Return the (x, y) coordinate for the center point of the cell that contains the specified text.  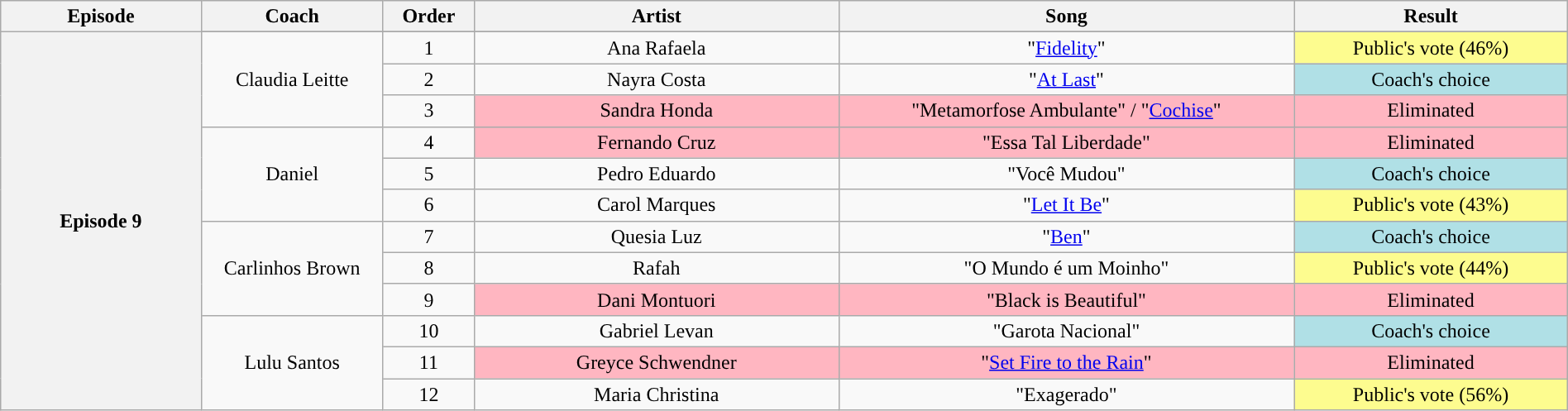
5 (428, 174)
Lulu Santos (292, 362)
Song (1067, 17)
3 (428, 111)
"Você Mudou" (1067, 174)
Public's vote (43%) (1431, 205)
Order (428, 17)
"O Mundo é um Moinho" (1067, 268)
Rafah (657, 268)
9 (428, 299)
"Ben" (1067, 237)
6 (428, 205)
Greyce Schwendner (657, 362)
11 (428, 362)
Coach (292, 17)
12 (428, 394)
"At Last" (1067, 79)
Carol Marques (657, 205)
Daniel (292, 174)
4 (428, 142)
Pedro Eduardo (657, 174)
Nayra Costa (657, 79)
Ana Rafaela (657, 48)
Dani Montuori (657, 299)
"Metamorfose Ambulante" / "Cochise" (1067, 111)
Maria Christina (657, 394)
7 (428, 237)
1 (428, 48)
Fernando Cruz (657, 142)
"Garota Nacional" (1067, 331)
Carlinhos Brown (292, 268)
Claudia Leitte (292, 79)
Artist (657, 17)
Episode 9 (101, 222)
"Black is Beautiful" (1067, 299)
"Set Fire to the Rain" (1067, 362)
Public's vote (46%) (1431, 48)
8 (428, 268)
Episode (101, 17)
Gabriel Levan (657, 331)
2 (428, 79)
Public's vote (56%) (1431, 394)
Result (1431, 17)
Sandra Honda (657, 111)
Public's vote (44%) (1431, 268)
"Fidelity" (1067, 48)
10 (428, 331)
"Essa Tal Liberdade" (1067, 142)
Quesia Luz (657, 237)
"Exagerado" (1067, 394)
"Let It Be" (1067, 205)
